Capture the cell that displays the provided text and extract its [x, y] central coordinate. 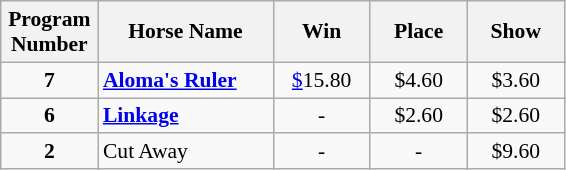
Aloma's Ruler [186, 80]
7 [50, 80]
Cut Away [186, 152]
Show [516, 32]
Place [418, 32]
Win [322, 32]
Linkage [186, 116]
$9.60 [516, 152]
$3.60 [516, 80]
$15.80 [322, 80]
Horse Name [186, 32]
$4.60 [418, 80]
2 [50, 152]
Program Number [50, 32]
6 [50, 116]
